From the cell containing the given text, extract its center point as (x, y) coordinate. 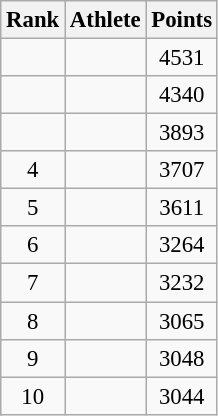
4531 (182, 58)
3611 (182, 208)
7 (33, 283)
3048 (182, 358)
4340 (182, 95)
3707 (182, 170)
3264 (182, 245)
3044 (182, 396)
9 (33, 358)
Athlete (106, 20)
4 (33, 170)
6 (33, 245)
Points (182, 20)
5 (33, 208)
3893 (182, 133)
10 (33, 396)
3232 (182, 283)
Rank (33, 20)
8 (33, 321)
3065 (182, 321)
